Return (X, Y) of the center of cell containing provided text 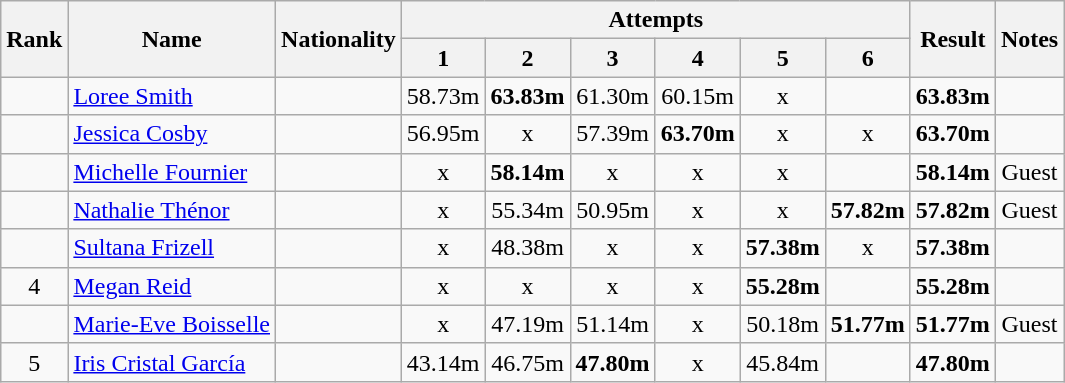
56.95m (443, 134)
Rank (34, 39)
58.73m (443, 96)
Attempts (656, 20)
Result (952, 39)
46.75m (528, 362)
47.19m (528, 324)
Megan Reid (172, 286)
Michelle Fournier (172, 172)
Nathalie Thénor (172, 210)
Nationality (339, 39)
45.84m (782, 362)
Sultana Frizell (172, 248)
50.95m (612, 210)
Marie-Eve Boisselle (172, 324)
57.39m (612, 134)
48.38m (528, 248)
Notes (1029, 39)
55.34m (528, 210)
Loree Smith (172, 96)
51.14m (612, 324)
43.14m (443, 362)
Iris Cristal García (172, 362)
3 (612, 58)
50.18m (782, 324)
1 (443, 58)
2 (528, 58)
6 (868, 58)
61.30m (612, 96)
60.15m (698, 96)
Jessica Cosby (172, 134)
Name (172, 39)
